From the cell containing the given text, extract its center point as (x, y) coordinate. 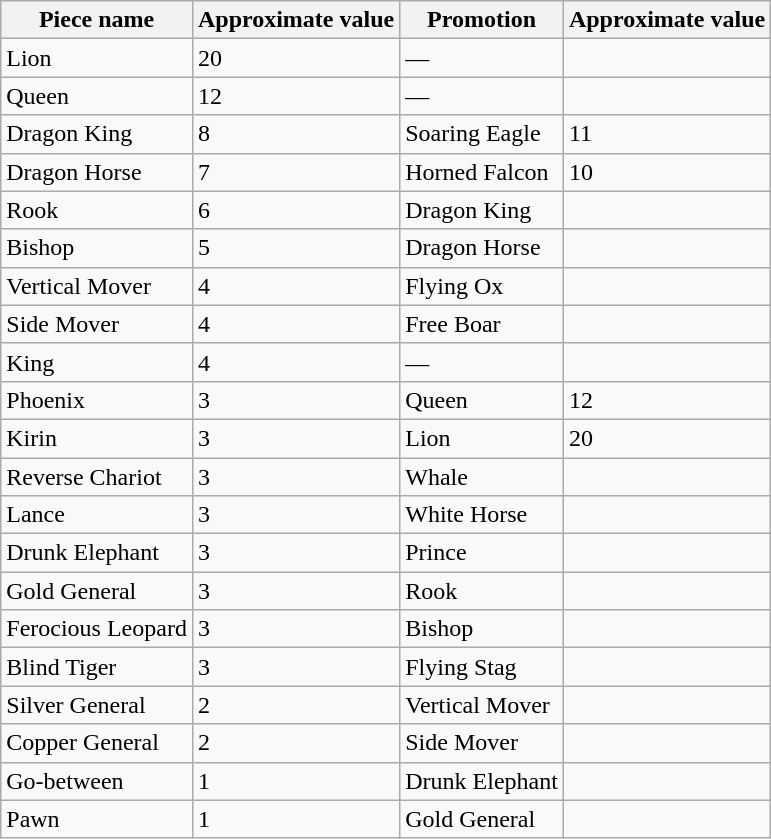
Piece name (97, 20)
Flying Stag (482, 667)
8 (296, 134)
White Horse (482, 515)
Go-between (97, 781)
Flying Ox (482, 286)
Ferocious Leopard (97, 629)
Kirin (97, 438)
Pawn (97, 819)
Silver General (97, 705)
Horned Falcon (482, 172)
5 (296, 248)
11 (666, 134)
6 (296, 210)
Reverse Chariot (97, 477)
Blind Tiger (97, 667)
King (97, 362)
Whale (482, 477)
7 (296, 172)
10 (666, 172)
Lance (97, 515)
Prince (482, 553)
Phoenix (97, 400)
Copper General (97, 743)
Free Boar (482, 324)
Soaring Eagle (482, 134)
Promotion (482, 20)
